Capture the cell that displays the provided text and extract its (x, y) central coordinate. 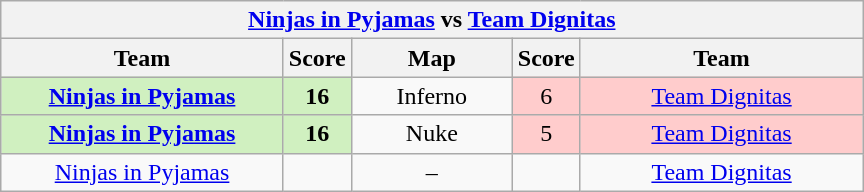
Map (432, 58)
Ninjas in Pyjamas vs Team Dignitas (432, 20)
Nuke (432, 134)
– (432, 172)
5 (546, 134)
Inferno (432, 96)
6 (546, 96)
